Capture the cell that displays the provided text and extract its [X, Y] central coordinate. 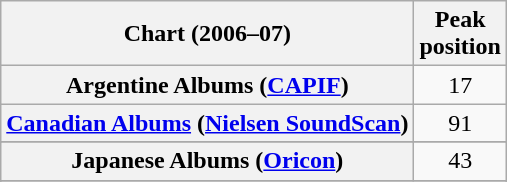
Canadian Albums (Nielsen SoundScan) [208, 123]
91 [460, 123]
17 [460, 85]
Peakposition [460, 34]
43 [460, 161]
Japanese Albums (Oricon) [208, 161]
Argentine Albums (CAPIF) [208, 85]
Chart (2006–07) [208, 34]
